Determine the (X, Y) coordinate at the center of the cell enclosing the given text.  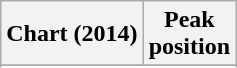
Peakposition (189, 34)
Chart (2014) (72, 34)
